Provide the (X, Y) coordinate of the cell's center where the given text is located.  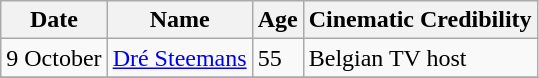
55 (278, 58)
Age (278, 20)
Date (54, 20)
Belgian TV host (420, 58)
Name (180, 20)
9 October (54, 58)
Dré Steemans (180, 58)
Cinematic Credibility (420, 20)
